Identify which cell holds the provided text, then report its (x, y) central coordinate. 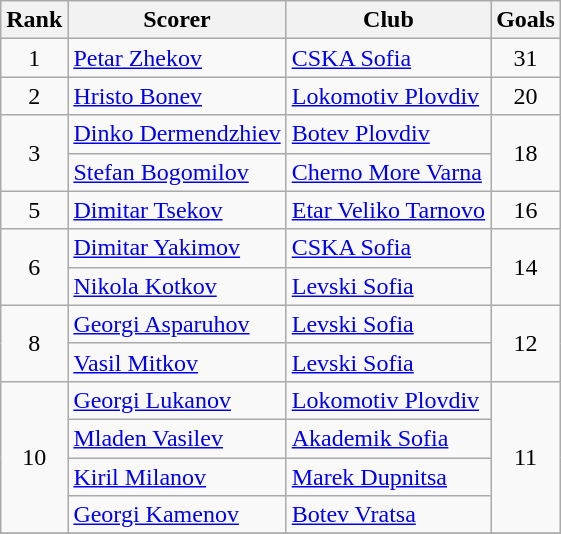
Goals (526, 20)
12 (526, 343)
8 (34, 343)
Scorer (177, 20)
Dimitar Yakimov (177, 248)
6 (34, 267)
Kiril Milanov (177, 477)
31 (526, 58)
10 (34, 457)
3 (34, 153)
Georgi Lukanov (177, 400)
Nikola Kotkov (177, 286)
14 (526, 267)
Mladen Vasilev (177, 438)
16 (526, 210)
Rank (34, 20)
Georgi Kamenov (177, 515)
Botev Plovdiv (388, 134)
Dimitar Tsekov (177, 210)
20 (526, 96)
5 (34, 210)
Botev Vratsa (388, 515)
1 (34, 58)
18 (526, 153)
Etar Veliko Tarnovo (388, 210)
Petar Zhekov (177, 58)
Dinko Dermendzhiev (177, 134)
Cherno More Varna (388, 172)
Stefan Bogomilov (177, 172)
Vasil Mitkov (177, 362)
Georgi Asparuhov (177, 324)
Club (388, 20)
Akademik Sofia (388, 438)
11 (526, 457)
Marek Dupnitsa (388, 477)
Hristo Bonev (177, 96)
2 (34, 96)
